Return the (x, y) coordinate for the center point of the cell that contains the specified text.  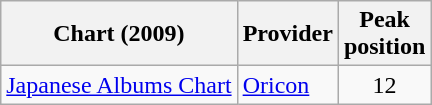
Provider (288, 34)
Peakposition (384, 34)
12 (384, 85)
Chart (2009) (119, 34)
Japanese Albums Chart (119, 85)
Oricon (288, 85)
